Extract the [X, Y] coordinate from the center of the cell holding the provided text.  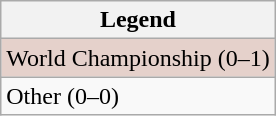
Other (0–0) [138, 96]
World Championship (0–1) [138, 58]
Legend [138, 20]
